Extract the [X, Y] coordinate from the center of the cell holding the provided text.  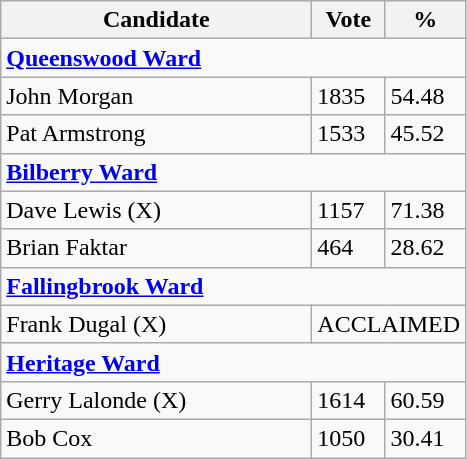
45.52 [426, 134]
464 [348, 248]
Frank Dugal (X) [156, 324]
54.48 [426, 96]
% [426, 20]
1050 [348, 438]
1157 [348, 210]
Queenswood Ward [234, 58]
Vote [348, 20]
Heritage Ward [234, 362]
John Morgan [156, 96]
71.38 [426, 210]
60.59 [426, 400]
28.62 [426, 248]
Gerry Lalonde (X) [156, 400]
Brian Faktar [156, 248]
1835 [348, 96]
1614 [348, 400]
Pat Armstrong [156, 134]
30.41 [426, 438]
Dave Lewis (X) [156, 210]
1533 [348, 134]
Fallingbrook Ward [234, 286]
Candidate [156, 20]
ACCLAIMED [389, 324]
Bilberry Ward [234, 172]
Bob Cox [156, 438]
